Provide the (x, y) coordinate of the cell's center where the given text is located.  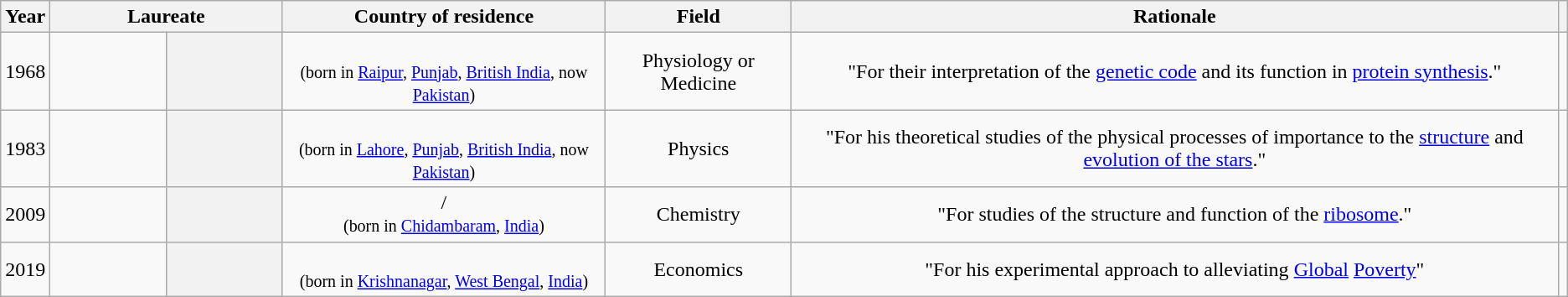
Economics (699, 268)
Rationale (1175, 17)
"For his experimental approach to alleviating Global Poverty" (1175, 268)
Chemistry (699, 215)
"For their interpretation of the genetic code and its function in protein synthesis." (1175, 71)
2009 (25, 215)
/ (born in Chidambaram, India) (444, 215)
(born in Krishnanagar, West Bengal, India) (444, 268)
2019 (25, 268)
(born in Lahore, Punjab, British India, now Pakistan) (444, 148)
"For studies of the structure and function of the ribosome." (1175, 215)
1968 (25, 71)
Physiology or Medicine (699, 71)
"For his theoretical studies of the physical processes of importance to the structure and evolution of the stars." (1175, 148)
Laureate (166, 17)
(born in Raipur, Punjab, British India, now Pakistan) (444, 71)
Country of residence (444, 17)
Physics (699, 148)
Field (699, 17)
1983 (25, 148)
Year (25, 17)
